Identify which cell holds the provided text, then report its [x, y] central coordinate. 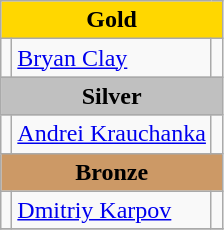
Gold [112, 20]
Bryan Clay [112, 58]
Bronze [112, 172]
Dmitriy Karpov [112, 210]
Silver [112, 96]
Andrei Krauchanka [112, 134]
